Return the (X, Y) coordinate for the center point of the cell that contains the specified text.  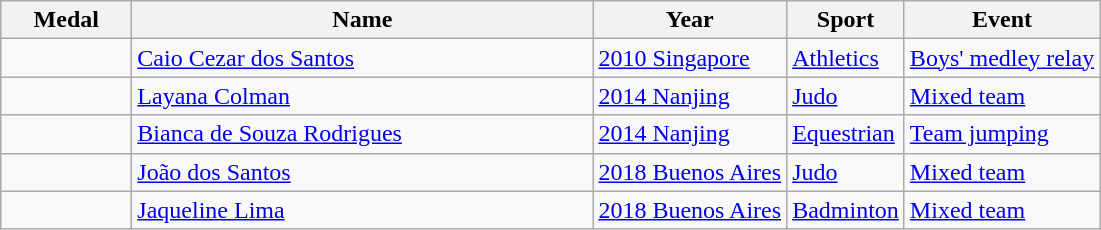
Equestrian (846, 134)
Bianca de Souza Rodrigues (362, 134)
Year (690, 20)
Name (362, 20)
Boys' medley relay (1002, 58)
Jaqueline Lima (362, 210)
Layana Colman (362, 96)
Athletics (846, 58)
Event (1002, 20)
2010 Singapore (690, 58)
Badminton (846, 210)
Caio Cezar dos Santos (362, 58)
João dos Santos (362, 172)
Medal (66, 20)
Team jumping (1002, 134)
Sport (846, 20)
